Extract the (X, Y) coordinate from the center of the cell holding the provided text.  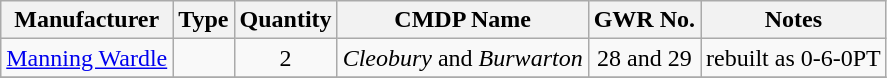
Manufacturer (87, 20)
Type (204, 20)
rebuilt as 0-6-0PT (794, 58)
Quantity (286, 20)
CMDP Name (462, 20)
Notes (794, 20)
Manning Wardle (87, 58)
Cleobury and Burwarton (462, 58)
2 (286, 58)
GWR No. (644, 20)
28 and 29 (644, 58)
